Output the (x, y) coordinate of the center of the cell containing the given text.  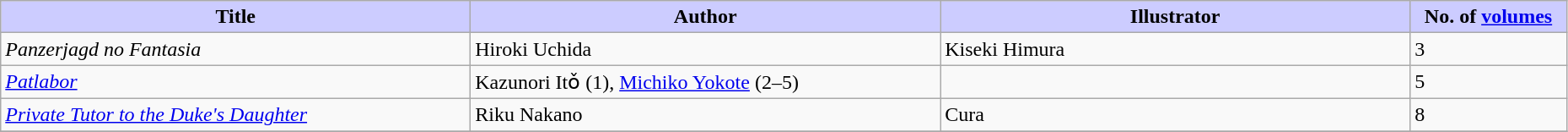
Cura (1176, 114)
Kazunori Itǒ (1), Michiko Yokote (2–5) (705, 82)
Riku Nakano (705, 114)
Author (705, 17)
Panzerjagd no Fantasia (236, 49)
Patlabor (236, 82)
No. of volumes (1489, 17)
Illustrator (1176, 17)
8 (1489, 114)
Title (236, 17)
3 (1489, 49)
5 (1489, 82)
Hiroki Uchida (705, 49)
Kiseki Himura (1176, 49)
Private Tutor to the Duke's Daughter (236, 114)
